Return the [x, y] coordinate for the center point of the cell that contains the specified text.  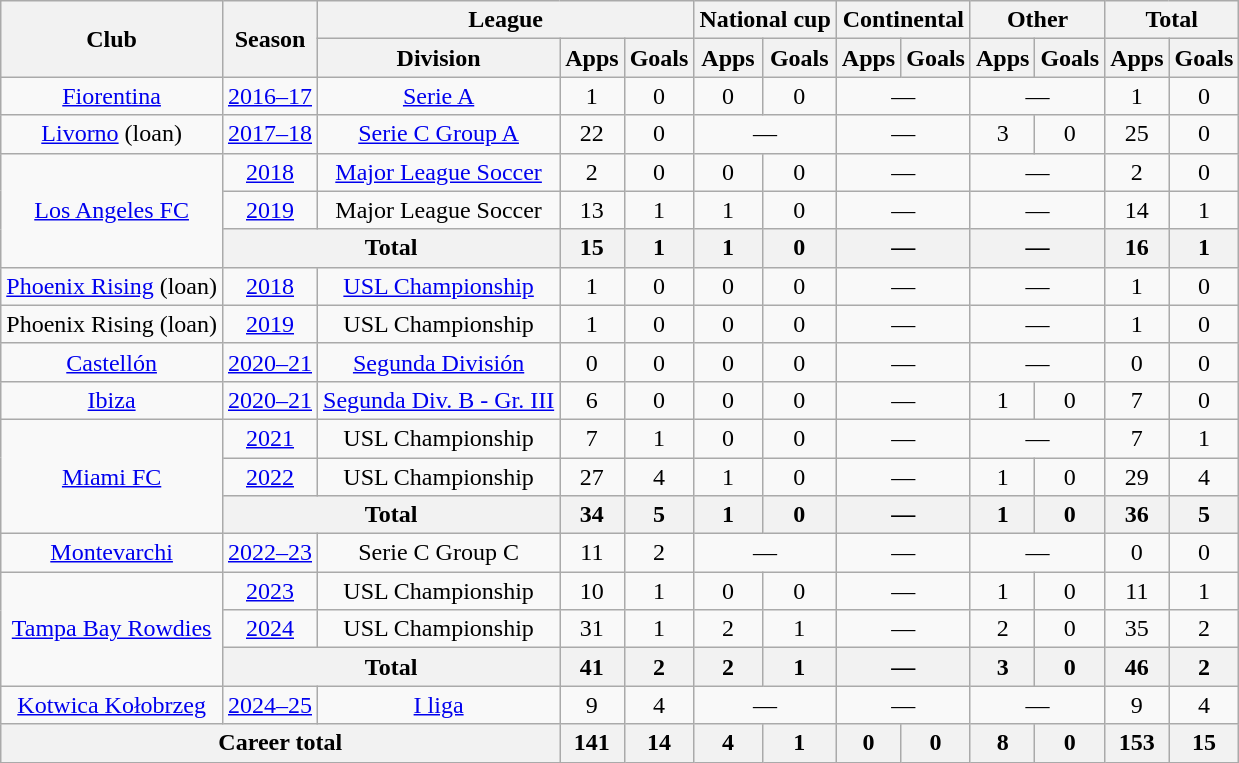
Other [1037, 20]
Serie A [439, 96]
29 [1137, 477]
16 [1137, 248]
6 [592, 400]
2022–23 [270, 553]
2023 [270, 591]
Los Angeles FC [112, 210]
Segunda División [439, 362]
Ibiza [112, 400]
2016–17 [270, 96]
22 [592, 134]
10 [592, 591]
Livorno (loan) [112, 134]
46 [1137, 667]
34 [592, 515]
2017–18 [270, 134]
Serie C Group C [439, 553]
35 [1137, 629]
13 [592, 210]
36 [1137, 515]
Career total [280, 743]
I liga [439, 705]
League [506, 20]
2024 [270, 629]
Miami FC [112, 476]
2024–25 [270, 705]
Fiorentina [112, 96]
31 [592, 629]
Club [112, 39]
Continental [903, 20]
Serie C Group A [439, 134]
8 [1002, 743]
153 [1137, 743]
Castellón [112, 362]
National cup [765, 20]
141 [592, 743]
Kotwica Kołobrzeg [112, 705]
2021 [270, 438]
Montevarchi [112, 553]
41 [592, 667]
Season [270, 39]
Segunda Div. B - Gr. III [439, 400]
Tampa Bay Rowdies [112, 629]
Division [439, 58]
2022 [270, 477]
25 [1137, 134]
27 [592, 477]
